Detect which cell encompasses the target text, then output its (x, y) center coordinate. 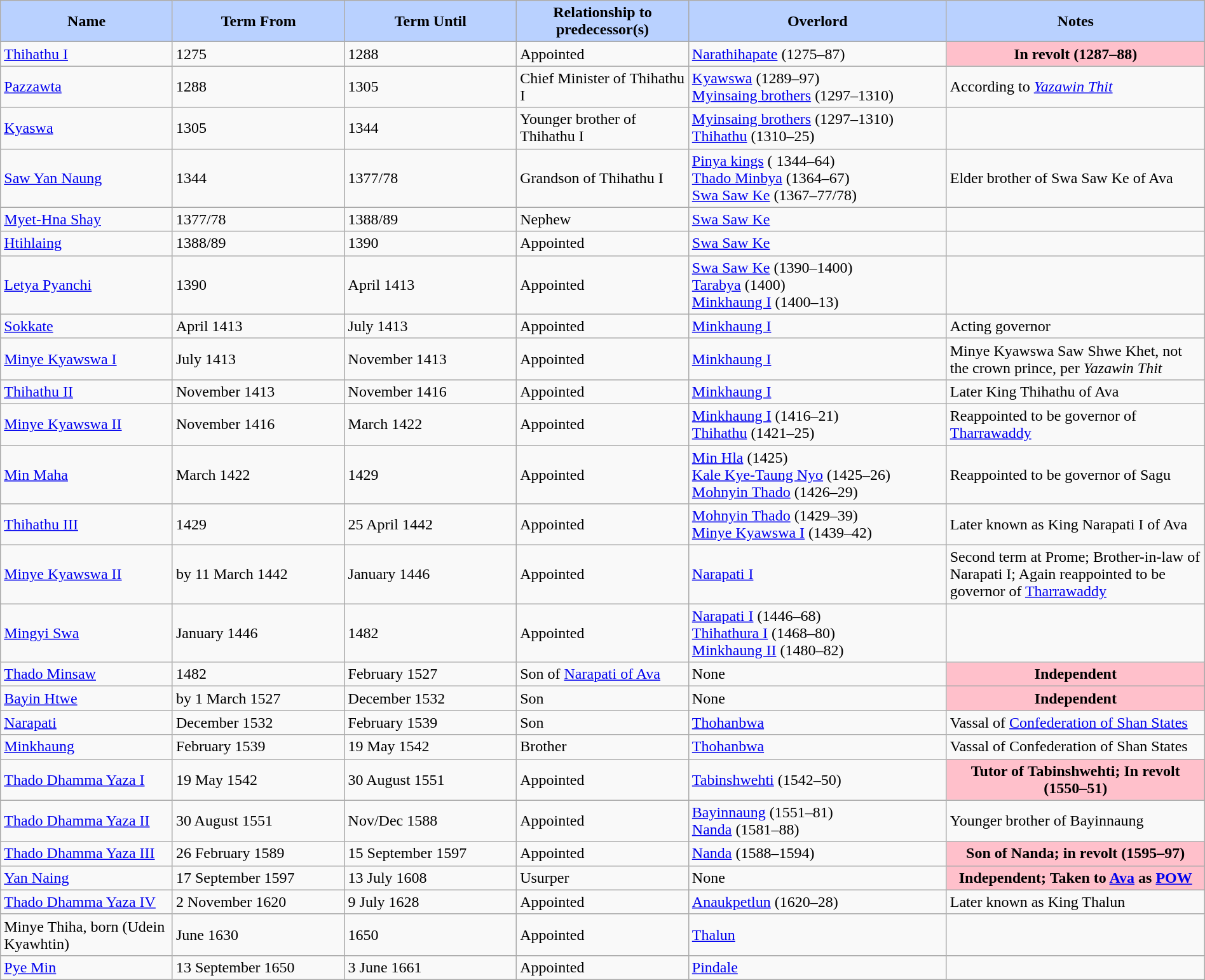
Acting governor (1075, 326)
by 11 March 1442 (258, 575)
Myinsaing brothers (1297–1310) Thihathu (1310–25) (817, 128)
Brother (602, 747)
by 1 March 1527 (258, 698)
Name (86, 22)
Later known as King Narapati I of Ava (1075, 525)
Elder brother of Swa Saw Ke of Ava (1075, 178)
Thihathu II (86, 391)
Later known as King Thalun (1075, 902)
Thado Minsaw (86, 674)
Thalun (817, 934)
Pye Min (86, 967)
1650 (431, 934)
Younger brother of Bayinnaung (1075, 821)
Narapati I (817, 575)
2 November 1620 (258, 902)
Kyawswa (1289–97) Myinsaing brothers (1297–1310) (817, 86)
Term Until (431, 22)
Notes (1075, 22)
13 July 1608 (431, 878)
Overlord (817, 22)
Pindale (817, 967)
Independent; Taken to Ava as POW (1075, 878)
Thado Dhamma Yaza I (86, 779)
Usurper (602, 878)
Later King Thihathu of Ava (1075, 391)
Pazzawta (86, 86)
Nephew (602, 219)
Myet-Hna Shay (86, 219)
Letya Pyanchi (86, 285)
Nanda (1588–1594) (817, 854)
1275 (258, 54)
9 July 1628 (431, 902)
Min Hla (1425) Kale Kye-Taung Nyo (1425–26) Mohnyin Thado (1426–29) (817, 474)
25 April 1442 (431, 525)
Narapati (86, 723)
Narathihapate (1275–87) (817, 54)
26 February 1589 (258, 854)
Thado Dhamma Yaza III (86, 854)
Nov/Dec 1588 (431, 821)
17 September 1597 (258, 878)
Reappointed to be governor of Sagu (1075, 474)
Sokkate (86, 326)
Bayin Htwe (86, 698)
Minye Thiha, born (Udein Kyawhtin) (86, 934)
According to Yazawin Thit (1075, 86)
3 June 1661 (431, 967)
Narapati I (1446–68) Thihathura I (1468–80) Minkhaung II (1480–82) (817, 633)
Minkhaung (86, 747)
Thado Dhamma Yaza IV (86, 902)
Son of Narapati of Ava (602, 674)
15 September 1597 (431, 854)
Htihlaing (86, 243)
Yan Naing (86, 878)
In revolt (1287–88) (1075, 54)
Son of Nanda; in revolt (1595–97) (1075, 854)
Mingyi Swa (86, 633)
Saw Yan Naung (86, 178)
Tutor of Tabinshwehti; In revolt (1550–51) (1075, 779)
Minkhaung I (1416–21) Thihathu (1421–25) (817, 425)
Second term at Prome; Brother-in-law of Narapati I; Again reappointed to be governor of Tharrawaddy (1075, 575)
Chief Minister of Thihathu I (602, 86)
Thihathu I (86, 54)
Term From (258, 22)
Mohnyin Thado (1429–39) Minye Kyawswa I (1439–42) (817, 525)
Anaukpetlun (1620–28) (817, 902)
Thado Dhamma Yaza II (86, 821)
Grandson of Thihathu I (602, 178)
Thihathu III (86, 525)
Younger brother of Thihathu I (602, 128)
June 1630 (258, 934)
Minye Kyawswa Saw Shwe Khet, not the crown prince, per Yazawin Thit (1075, 358)
Swa Saw Ke (1390–1400) Tarabya (1400) Minkhaung I (1400–13) (817, 285)
Relationship to predecessor(s) (602, 22)
Kyaswa (86, 128)
February 1527 (431, 674)
Reappointed to be governor of Tharrawaddy (1075, 425)
Pinya kings ( 1344–64) Thado Minbya (1364–67) Swa Saw Ke (1367–77/78) (817, 178)
13 September 1650 (258, 967)
Min Maha (86, 474)
Minye Kyawswa I (86, 358)
Tabinshwehti (1542–50) (817, 779)
Bayinnaung (1551–81) Nanda (1581–88) (817, 821)
